Return (x, y) of the center of cell containing provided text 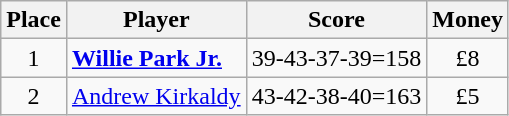
£5 (468, 96)
2 (34, 96)
Money (468, 20)
Player (156, 20)
Willie Park Jr. (156, 58)
Place (34, 20)
Andrew Kirkaldy (156, 96)
43-42-38-40=163 (336, 96)
Score (336, 20)
39-43-37-39=158 (336, 58)
£8 (468, 58)
1 (34, 58)
